Capture the cell that displays the provided text and extract its [x, y] central coordinate. 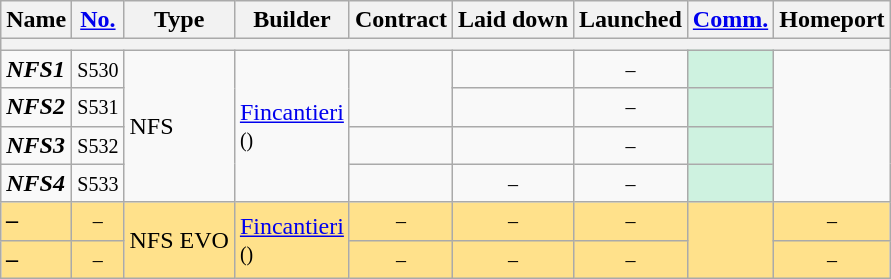
Builder [292, 20]
NFS EVO [179, 240]
Comm. [730, 20]
NFS [179, 126]
Launched [631, 20]
S532 [98, 145]
NFS1 [36, 69]
S530 [98, 69]
NFS3 [36, 145]
Laid down [512, 20]
No. [98, 20]
NFS2 [36, 107]
Name [36, 20]
NFS4 [36, 183]
Contract [400, 20]
Homeport [832, 20]
S531 [98, 107]
S533 [98, 183]
Type [179, 20]
